Identify which cell holds the provided text, then report its (X, Y) central coordinate. 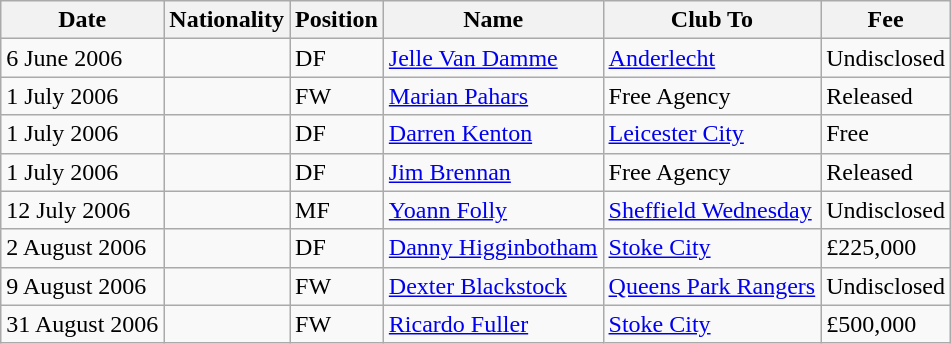
31 August 2006 (82, 324)
Yoann Folly (493, 210)
£225,000 (886, 248)
Position (337, 20)
2 August 2006 (82, 248)
Sheffield Wednesday (712, 210)
£500,000 (886, 324)
Dexter Blackstock (493, 286)
6 June 2006 (82, 58)
Danny Higginbotham (493, 248)
Marian Pahars (493, 96)
Anderlecht (712, 58)
Fee (886, 20)
Date (82, 20)
9 August 2006 (82, 286)
Free (886, 134)
Darren Kenton (493, 134)
Nationality (227, 20)
Club To (712, 20)
MF (337, 210)
Leicester City (712, 134)
Queens Park Rangers (712, 286)
Name (493, 20)
Jelle Van Damme (493, 58)
Ricardo Fuller (493, 324)
Jim Brennan (493, 172)
12 July 2006 (82, 210)
